Return [x, y] of the center of cell containing provided text 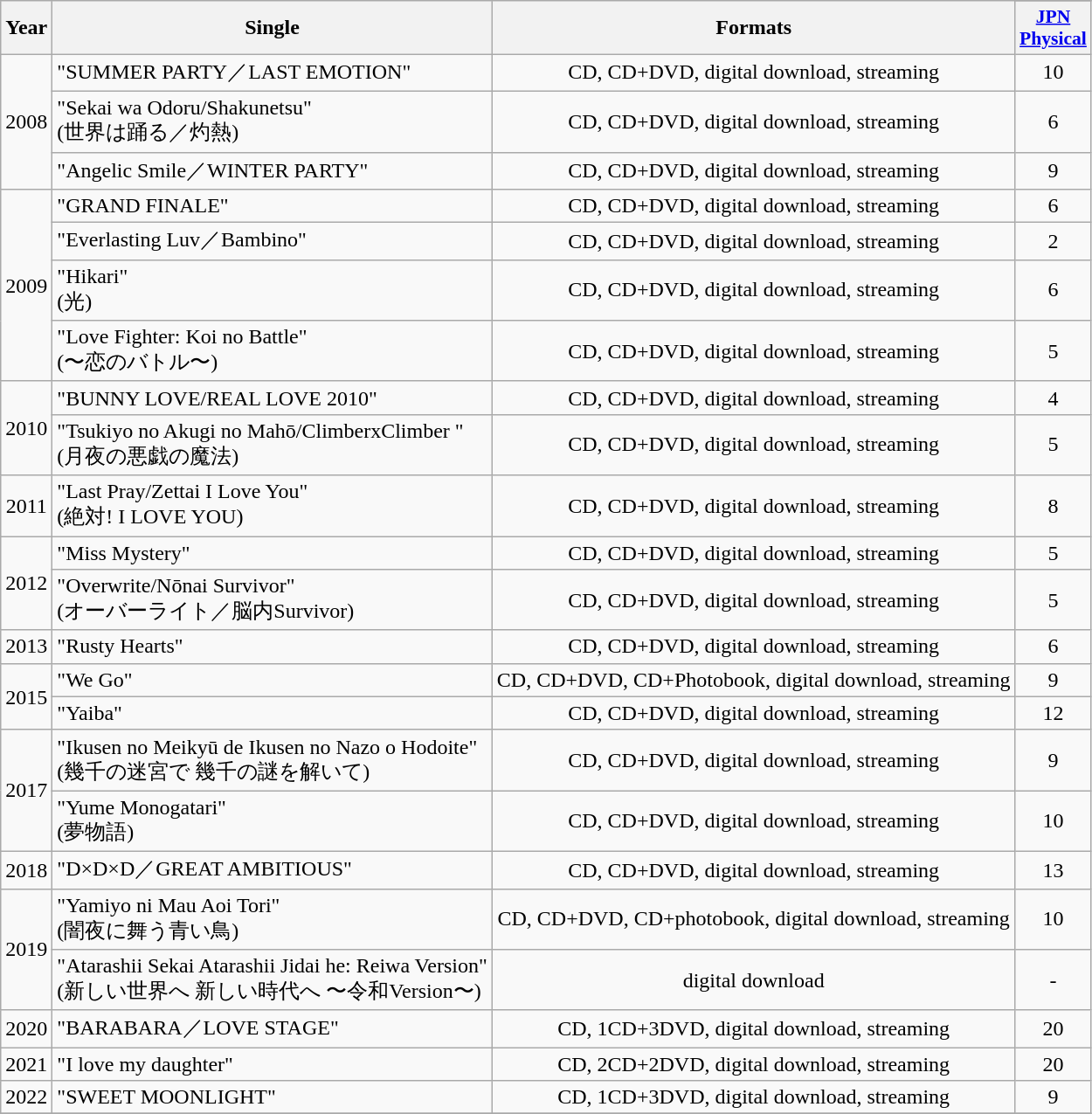
12 [1054, 713]
"Yamiyo ni Mau Aoi Tori" (闇夜に舞う青い鳥) [273, 919]
"D×D×D／GREAT AMBITIOUS" [273, 870]
"Everlasting Luv／Bambino" [273, 241]
8 [1054, 506]
JPNPhysical [1054, 28]
2012 [26, 584]
"SUMMER PARTY／LAST EMOTION" [273, 73]
"I love my daughter" [273, 1064]
"BUNNY LOVE/REAL LOVE 2010" [273, 398]
CD, 2CD+2DVD, digital download, streaming [753, 1064]
"We Go" [273, 680]
- [1054, 980]
CD, CD+DVD, CD+Photobook, digital download, streaming [753, 680]
2020 [26, 1029]
2018 [26, 870]
"Yume Monogatari" (夢物語) [273, 821]
"Ikusen no Meikyū de Ikusen no Nazo o Hodoite" (幾千の迷宮で 幾千の謎を解いて) [273, 760]
"Yaiba" [273, 713]
2015 [26, 696]
Single [273, 28]
"BARABARA／LOVE STAGE" [273, 1029]
"Miss Mystery" [273, 553]
CD, CD+DVD, CD+photobook, digital download, streaming [753, 919]
"Hikari" (光) [273, 290]
"GRAND FINALE" [273, 206]
2009 [26, 286]
"SWEET MOONLIGHT" [273, 1097]
Year [26, 28]
2021 [26, 1064]
"Last Pray/Zettai I Love You" (絶対! I LOVE YOU) [273, 506]
"Atarashii Sekai Atarashii Jidai he: Reiwa Version" (新しい世界へ 新しい時代へ 〜令和Version〜) [273, 980]
"Rusty Hearts" [273, 647]
"Sekai wa Odoru/Shakunetsu" (世界は踊る／灼熱) [273, 121]
"Tsukiyo no Akugi no Mahō/ClimberxClimber " (月夜の悪戯の魔法) [273, 445]
"Overwrite/Nōnai Survivor" (オーバーライト／脳内Survivor) [273, 600]
2019 [26, 949]
4 [1054, 398]
2011 [26, 506]
13 [1054, 870]
2010 [26, 428]
2 [1054, 241]
2022 [26, 1097]
"Angelic Smile／WINTER PARTY" [273, 171]
"Love Fighter: Koi no Battle" (〜恋のバトル〜) [273, 351]
Formats [753, 28]
2008 [26, 122]
digital download [753, 980]
2017 [26, 790]
2013 [26, 647]
